Detect which cell encompasses the target text, then output its (x, y) center coordinate. 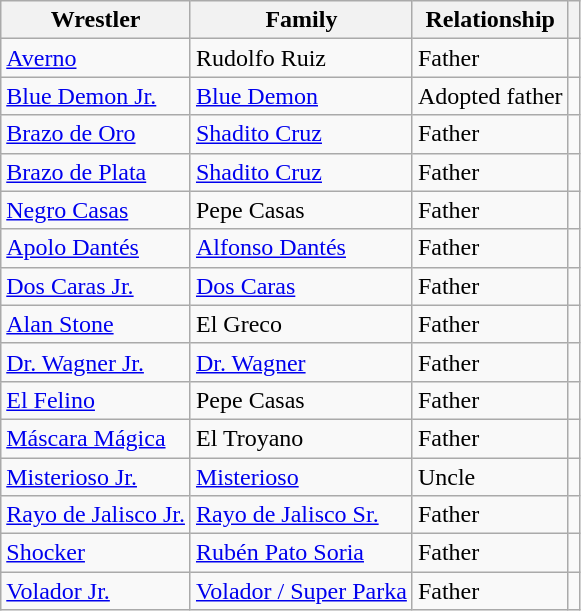
Brazo de Plata (96, 172)
Dr. Wagner Jr. (96, 362)
El Troyano (301, 438)
Rubén Pato Soria (301, 553)
Negro Casas (96, 210)
Alan Stone (96, 324)
Rayo de Jalisco Jr. (96, 515)
Wrestler (96, 20)
Misterioso (301, 477)
Relationship (490, 20)
Blue Demon (301, 96)
Alfonso Dantés (301, 248)
Dos Caras Jr. (96, 286)
Brazo de Oro (96, 134)
Volador Jr. (96, 591)
Dr. Wagner (301, 362)
Blue Demon Jr. (96, 96)
Rayo de Jalisco Sr. (301, 515)
Family (301, 20)
Volador / Super Parka (301, 591)
Rudolfo Ruiz (301, 58)
Misterioso Jr. (96, 477)
Uncle (490, 477)
Apolo Dantés (96, 248)
Averno (96, 58)
Dos Caras (301, 286)
Shocker (96, 553)
Máscara Mágica (96, 438)
El Greco (301, 324)
El Felino (96, 400)
Adopted father (490, 96)
